Locate the cell with the specified text and output its (X, Y) center coordinate. 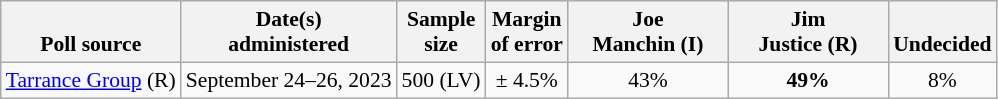
Samplesize (442, 32)
Date(s)administered (289, 32)
± 4.5% (527, 80)
JoeManchin (I) (648, 32)
49% (808, 80)
JimJustice (R) (808, 32)
Marginof error (527, 32)
Poll source (91, 32)
43% (648, 80)
500 (LV) (442, 80)
Tarrance Group (R) (91, 80)
September 24–26, 2023 (289, 80)
Undecided (942, 32)
8% (942, 80)
